Scan for the cell matching the given text and deliver its [x, y] coordinate at center. 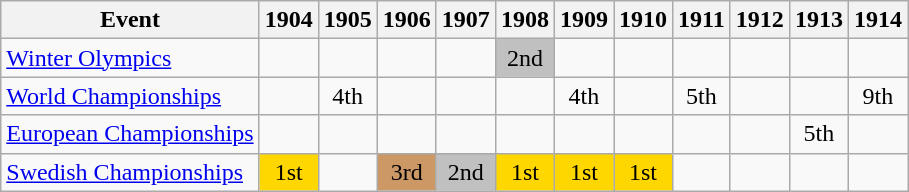
Swedish Championships [130, 172]
1912 [760, 20]
1906 [406, 20]
Event [130, 20]
1909 [584, 20]
9th [878, 96]
Winter Olympics [130, 58]
1914 [878, 20]
1904 [288, 20]
3rd [406, 172]
1908 [524, 20]
World Championships [130, 96]
1911 [702, 20]
European Championships [130, 134]
1913 [818, 20]
1910 [644, 20]
1905 [348, 20]
1907 [466, 20]
